Scan for the cell matching the given text and deliver its (x, y) coordinate at center. 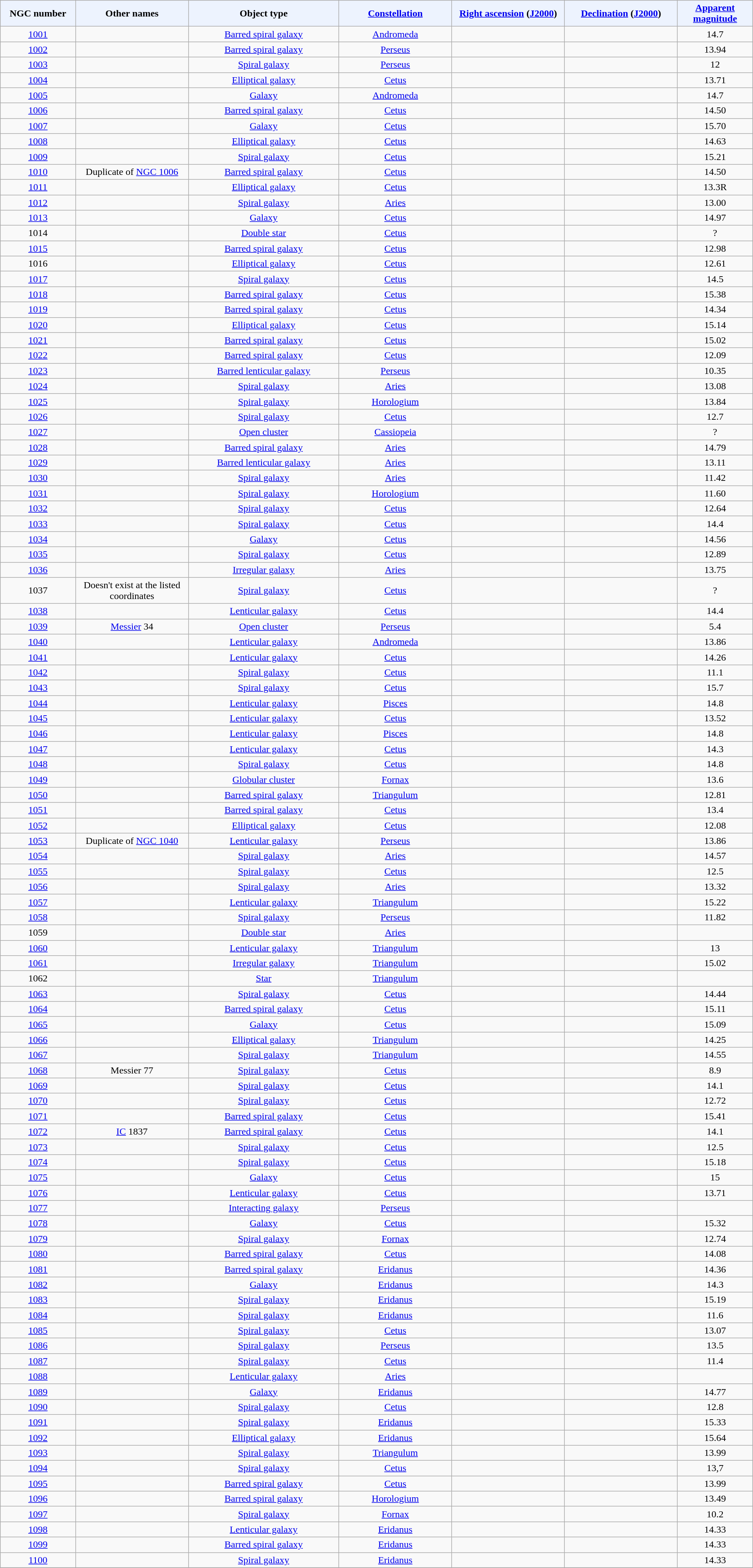
1004 (38, 80)
1050 (38, 795)
1012 (38, 202)
1095 (38, 1484)
12.98 (715, 248)
15.21 (715, 156)
1007 (38, 126)
15.18 (715, 1162)
1057 (38, 902)
1063 (38, 994)
14.08 (715, 1254)
1003 (38, 65)
Messier 77 (132, 1070)
1035 (38, 554)
1009 (38, 156)
13.3R (715, 187)
14.55 (715, 1055)
1044 (38, 703)
1048 (38, 764)
1020 (38, 325)
1081 (38, 1269)
Duplicate of NGC 1040 (132, 841)
1068 (38, 1070)
Declination (J2000) (621, 14)
1001 (38, 34)
1060 (38, 948)
10.2 (715, 1514)
1091 (38, 1422)
1008 (38, 141)
Cassiopeia (395, 432)
13.84 (715, 401)
1040 (38, 642)
1015 (38, 248)
1018 (38, 294)
Star (263, 979)
12.7 (715, 417)
14.26 (715, 657)
13 (715, 948)
1028 (38, 447)
13.11 (715, 463)
1078 (38, 1223)
1074 (38, 1162)
1055 (38, 871)
13.5 (715, 1346)
1036 (38, 570)
1088 (38, 1376)
12.08 (715, 825)
1052 (38, 825)
Constellation (395, 14)
1092 (38, 1437)
15.11 (715, 1009)
15 (715, 1177)
1002 (38, 49)
11.1 (715, 672)
1021 (38, 340)
1058 (38, 917)
1064 (38, 1009)
1099 (38, 1545)
Messier 34 (132, 626)
1006 (38, 111)
1025 (38, 401)
1080 (38, 1254)
12.81 (715, 795)
1090 (38, 1407)
Doesn't exist at the listed coordinates (132, 590)
1094 (38, 1468)
1077 (38, 1208)
1024 (38, 386)
14.63 (715, 141)
1039 (38, 626)
1032 (38, 509)
14.5 (715, 279)
13.49 (715, 1499)
13.32 (715, 887)
1070 (38, 1101)
Right ascension (J2000) (508, 14)
11.60 (715, 493)
13.75 (715, 570)
12.74 (715, 1239)
1051 (38, 810)
1022 (38, 355)
12.8 (715, 1407)
1066 (38, 1040)
13.07 (715, 1330)
13.94 (715, 49)
1087 (38, 1361)
1049 (38, 780)
1100 (38, 1560)
NGC number (38, 14)
11.82 (715, 917)
1084 (38, 1315)
1097 (38, 1514)
1029 (38, 463)
1076 (38, 1193)
1082 (38, 1285)
1089 (38, 1391)
1083 (38, 1300)
1019 (38, 310)
14.36 (715, 1269)
14.56 (715, 539)
13.00 (715, 202)
1005 (38, 95)
15.41 (715, 1116)
12.64 (715, 509)
1056 (38, 887)
15.09 (715, 1024)
1098 (38, 1529)
1096 (38, 1499)
14.57 (715, 856)
1043 (38, 688)
1085 (38, 1330)
14.34 (715, 310)
14.77 (715, 1391)
14.97 (715, 218)
1093 (38, 1453)
1054 (38, 856)
12.09 (715, 355)
1073 (38, 1147)
11.42 (715, 478)
1069 (38, 1086)
1046 (38, 734)
1017 (38, 279)
1010 (38, 172)
1075 (38, 1177)
15.19 (715, 1300)
13.52 (715, 718)
1053 (38, 841)
12.72 (715, 1101)
15.64 (715, 1437)
13,7 (715, 1468)
12.61 (715, 264)
1065 (38, 1024)
1030 (38, 478)
1086 (38, 1346)
1038 (38, 611)
1014 (38, 233)
1059 (38, 932)
14.79 (715, 447)
15.22 (715, 902)
15.32 (715, 1223)
8.9 (715, 1070)
12.89 (715, 554)
1041 (38, 657)
Object type (263, 14)
15.14 (715, 325)
15.7 (715, 688)
15.38 (715, 294)
1034 (38, 539)
1042 (38, 672)
1016 (38, 264)
1026 (38, 417)
1062 (38, 979)
13.4 (715, 810)
1031 (38, 493)
Interacting galaxy (263, 1208)
5.4 (715, 626)
Other names (132, 14)
1045 (38, 718)
13.08 (715, 386)
14.25 (715, 1040)
Apparent magnitude (715, 14)
12 (715, 65)
13.6 (715, 780)
1047 (38, 749)
1071 (38, 1116)
1067 (38, 1055)
1061 (38, 963)
1027 (38, 432)
1037 (38, 590)
15.33 (715, 1422)
11.4 (715, 1361)
15.70 (715, 126)
14.44 (715, 994)
1011 (38, 187)
Globular cluster (263, 780)
IC 1837 (132, 1131)
1033 (38, 524)
1023 (38, 371)
11.6 (715, 1315)
10.35 (715, 371)
1013 (38, 218)
Duplicate of NGC 1006 (132, 172)
1079 (38, 1239)
1072 (38, 1131)
